Return the [x, y] coordinate for the center point of the cell that contains the specified text.  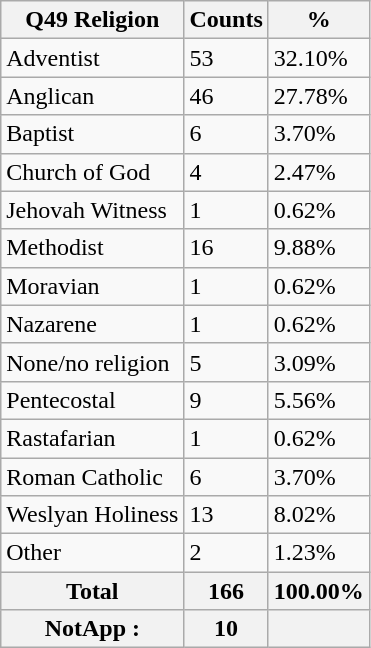
10 [226, 629]
5.56% [318, 400]
None/no religion [92, 362]
5 [226, 362]
Nazarene [92, 324]
9.88% [318, 248]
% [318, 20]
Other [92, 553]
16 [226, 248]
2.47% [318, 172]
2 [226, 553]
Roman Catholic [92, 477]
Adventist [92, 58]
Jehovah Witness [92, 210]
Methodist [92, 248]
1.23% [318, 553]
46 [226, 96]
100.00% [318, 591]
32.10% [318, 58]
3.09% [318, 362]
Weslyan Holiness [92, 515]
27.78% [318, 96]
53 [226, 58]
Moravian [92, 286]
166 [226, 591]
13 [226, 515]
Total [92, 591]
8.02% [318, 515]
Church of God [92, 172]
NotApp : [92, 629]
9 [226, 400]
Anglican [92, 96]
Q49 Religion [92, 20]
Rastafarian [92, 438]
Counts [226, 20]
Baptist [92, 134]
4 [226, 172]
Pentecostal [92, 400]
